Search for the cell housing the specified text and yield its (X, Y) center coordinate. 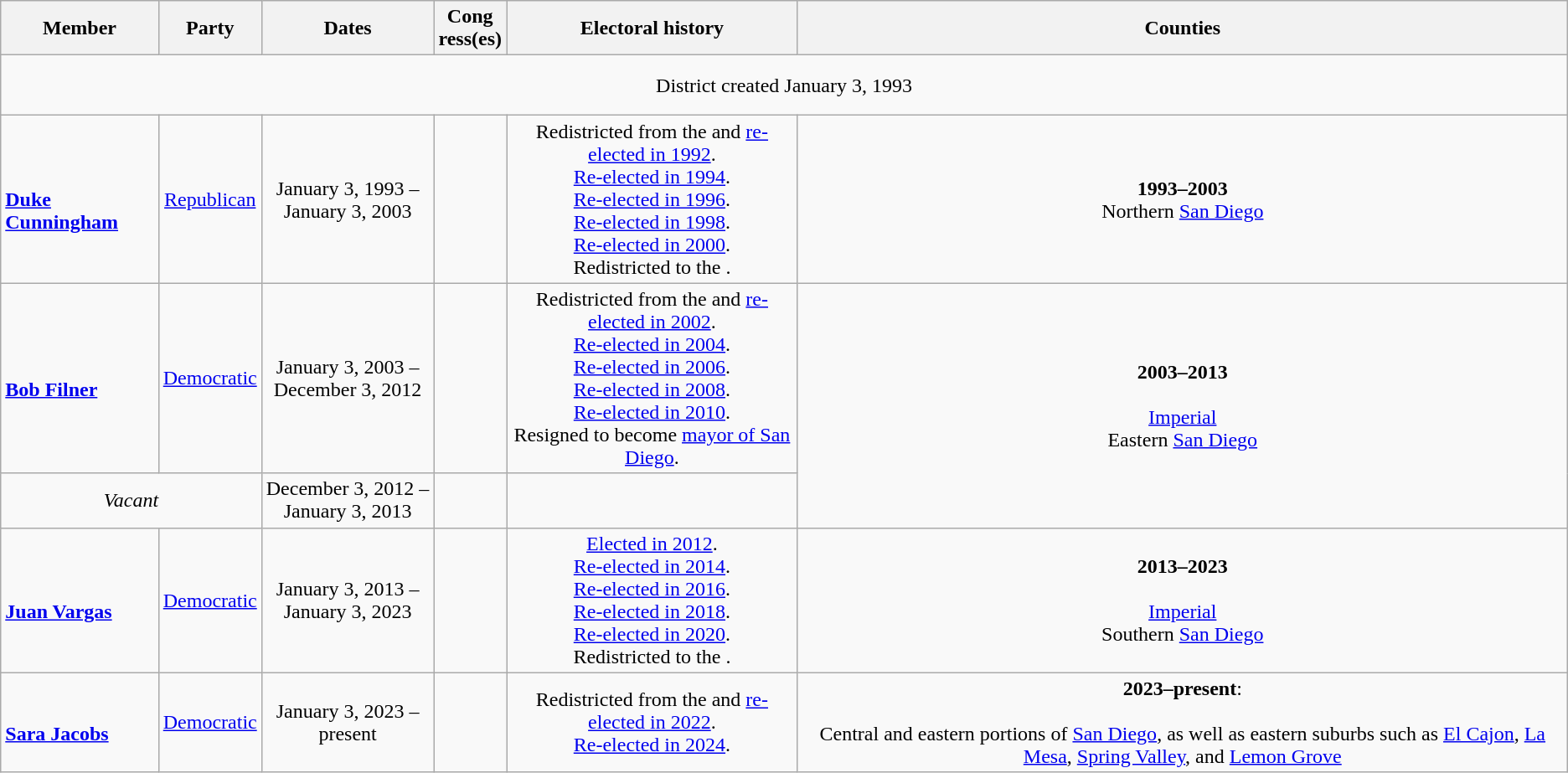
January 3, 2003 –December 3, 2012 (348, 379)
1993–2003 Northern San Diego (1183, 199)
2023–present:Central and eastern portions of San Diego, as well as eastern suburbs such as El Cajon, La Mesa, Spring Valley, and Lemon Grove (1183, 722)
2013–2023ImperialSouthern San Diego (1183, 600)
Congress(es) (471, 28)
Elected in 2012.Re-elected in 2014.Re-elected in 2016.Re-elected in 2018.Re-elected in 2020.Redistricted to the . (652, 600)
Redistricted from the and re-elected in 1992.Re-elected in 1994.Re-elected in 1996.Re-elected in 1998.Re-elected in 2000.Redistricted to the . (652, 199)
January 3, 2013 –January 3, 2023 (348, 600)
Bob Filner (80, 379)
January 3, 1993 –January 3, 2003 (348, 199)
Dates (348, 28)
2003–2013ImperialEastern San Diego (1183, 405)
Juan Vargas (80, 600)
Duke Cunningham (80, 199)
Electoral history (652, 28)
District created January 3, 1993 (784, 85)
December 3, 2012 –January 3, 2013 (348, 501)
Redistricted from the and re-elected in 2022.Re-elected in 2024. (652, 722)
Vacant (131, 501)
Member (80, 28)
Party (209, 28)
Republican (209, 199)
Sara Jacobs (80, 722)
January 3, 2023 –present (348, 722)
Counties (1183, 28)
